Return the [X, Y] coordinate for the center point of the cell that contains the specified text.  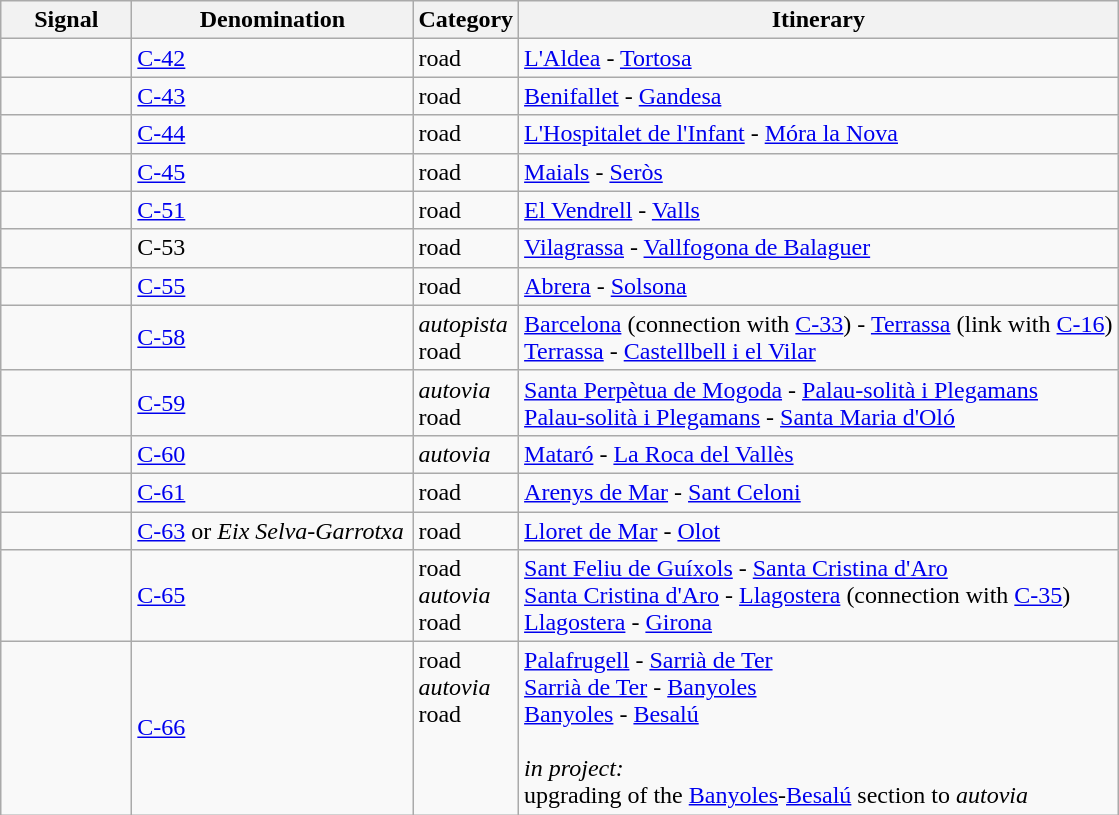
C-58 [272, 338]
C-51 [272, 210]
L'Hospitalet de l'Infant - Móra la Nova [818, 134]
Lloret de Mar - Olot [818, 531]
L'Aldea - Tortosa [818, 58]
Denomination [272, 20]
Benifallet - Gandesa [818, 96]
C-60 [272, 454]
Arenys de Mar - Sant Celoni [818, 492]
C-42 [272, 58]
El Vendrell - Valls [818, 210]
Sant Feliu de Guíxols - Santa Cristina d'Aro Santa Cristina d'Aro - Llagostera (connection with C-35)Llagostera - Girona [818, 596]
C-66 [272, 728]
Santa Perpètua de Mogoda - Palau-solità i PlegamansPalau-solità i Plegamans - Santa Maria d'Oló [818, 402]
Itinerary [818, 20]
C-43 [272, 96]
autovia [466, 454]
Abrera - Solsona [818, 286]
C-55 [272, 286]
Maials - Seròs [818, 172]
C-65 [272, 596]
Signal [66, 20]
Vilagrassa - Vallfogona de Balaguer [818, 248]
C-44 [272, 134]
Palafrugell - Sarrià de TerSarrià de Ter - BanyolesBanyoles - Besalúin project:upgrading of the Banyoles-Besalú section to autovia [818, 728]
C-53 [272, 248]
autoviaroad [466, 402]
C-63 or Eix Selva-Garrotxa [272, 531]
C-59 [272, 402]
Mataró - La Roca del Vallès [818, 454]
autopistaroad [466, 338]
Barcelona (connection with C-33) - Terrassa (link with C-16)Terrassa - Castellbell i el Vilar [818, 338]
C-45 [272, 172]
Category [466, 20]
C-61 [272, 492]
